Locate the cell with the specified text and output its [x, y] center coordinate. 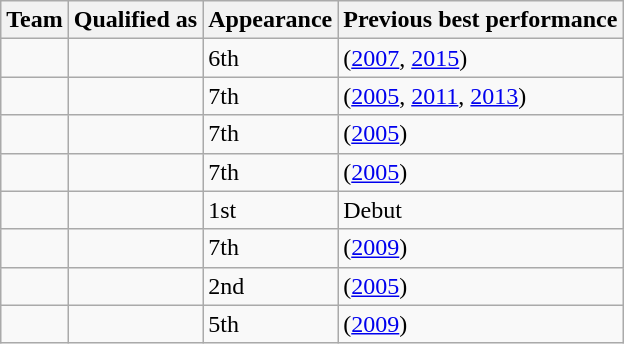
Debut [480, 210]
2nd [270, 286]
Previous best performance [480, 20]
(2007, 2015) [480, 58]
5th [270, 324]
Qualified as [135, 20]
1st [270, 210]
Team [35, 20]
6th [270, 58]
Appearance [270, 20]
(2005, 2011, 2013) [480, 96]
